Identify which cell holds the provided text, then report its (x, y) central coordinate. 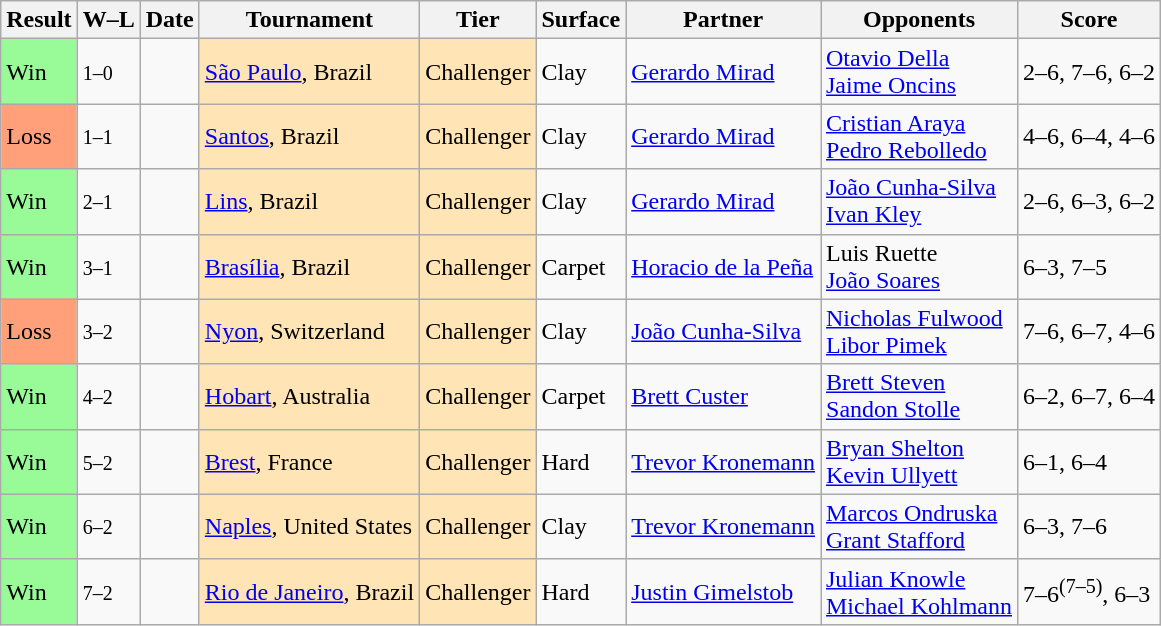
7–6, 6–7, 4–6 (1090, 332)
3–2 (108, 332)
Opponents (918, 20)
Cristian Araya Pedro Rebolledo (918, 136)
Tier (478, 20)
Otavio Della Jaime Oncins (918, 72)
4–2 (108, 396)
7–2 (108, 592)
Score (1090, 20)
Brett Custer (724, 396)
4–6, 6–4, 4–6 (1090, 136)
Luis Ruette João Soares (918, 266)
2–6, 7–6, 6–2 (1090, 72)
João Cunha-Silva (724, 332)
Tournament (309, 20)
6–3, 7–5 (1090, 266)
Marcos Ondruska Grant Stafford (918, 526)
Lins, Brazil (309, 202)
W–L (108, 20)
Surface (581, 20)
Santos, Brazil (309, 136)
Result (39, 20)
2–1 (108, 202)
João Cunha-Silva Ivan Kley (918, 202)
Rio de Janeiro, Brazil (309, 592)
6–2, 6–7, 6–4 (1090, 396)
Brest, France (309, 462)
Horacio de la Peña (724, 266)
Justin Gimelstob (724, 592)
Nicholas Fulwood Libor Pimek (918, 332)
Brett Steven Sandon Stolle (918, 396)
3–1 (108, 266)
1–0 (108, 72)
Partner (724, 20)
Hobart, Australia (309, 396)
Bryan Shelton Kevin Ullyett (918, 462)
Date (170, 20)
Julian Knowle Michael Kohlmann (918, 592)
7–6(7–5), 6–3 (1090, 592)
6–1, 6–4 (1090, 462)
Brasília, Brazil (309, 266)
5–2 (108, 462)
São Paulo, Brazil (309, 72)
1–1 (108, 136)
Nyon, Switzerland (309, 332)
6–2 (108, 526)
Naples, United States (309, 526)
2–6, 6–3, 6–2 (1090, 202)
6–3, 7–6 (1090, 526)
